Output the [x, y] coordinate of the center of the cell containing the given text.  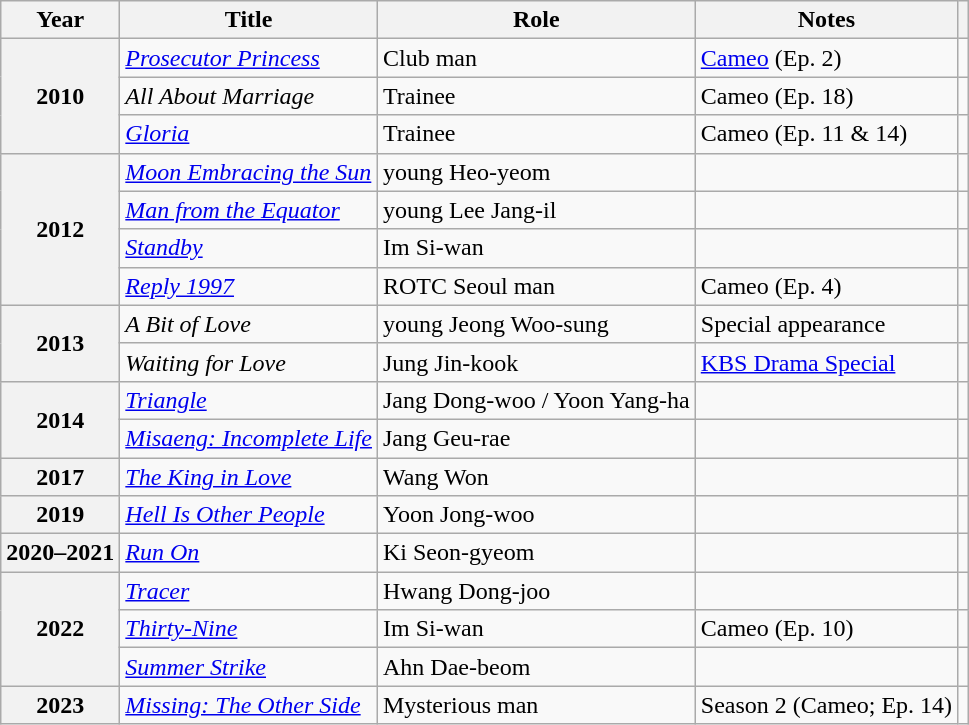
Missing: The Other Side [249, 705]
Cameo (Ep. 11 & 14) [826, 134]
Jung Jin-kook [536, 362]
2019 [60, 515]
Role [536, 20]
ROTC Seoul man [536, 286]
Special appearance [826, 324]
Ahn Dae-beom [536, 667]
young Heo-yeom [536, 172]
Waiting for Love [249, 362]
Jang Geu-rae [536, 438]
Jang Dong-woo / Yoon Yang-ha [536, 400]
Moon Embracing the Sun [249, 172]
Cameo (Ep. 2) [826, 58]
All About Marriage [249, 96]
Man from the Equator [249, 210]
2014 [60, 419]
2013 [60, 343]
Cameo (Ep. 10) [826, 629]
2017 [60, 477]
2020–2021 [60, 553]
Hwang Dong-joo [536, 591]
Triangle [249, 400]
KBS Drama Special [826, 362]
Notes [826, 20]
young Jeong Woo-sung [536, 324]
Season 2 (Cameo; Ep. 14) [826, 705]
2010 [60, 96]
young Lee Jang-il [536, 210]
Gloria [249, 134]
Summer Strike [249, 667]
Reply 1997 [249, 286]
Misaeng: Incomplete Life [249, 438]
Yoon Jong-woo [536, 515]
Title [249, 20]
A Bit of Love [249, 324]
Cameo (Ep. 18) [826, 96]
2012 [60, 229]
Thirty-Nine [249, 629]
Standby [249, 248]
Wang Won [536, 477]
2022 [60, 629]
The King in Love [249, 477]
Mysterious man [536, 705]
Ki Seon-gyeom [536, 553]
Cameo (Ep. 4) [826, 286]
Club man [536, 58]
Tracer [249, 591]
Run On [249, 553]
2023 [60, 705]
Year [60, 20]
Hell Is Other People [249, 515]
Prosecutor Princess [249, 58]
